Return the (x, y) coordinate for the center point of the cell that contains the specified text.  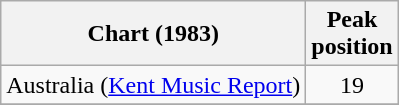
Peakposition (352, 34)
19 (352, 85)
Chart (1983) (154, 34)
Australia (Kent Music Report) (154, 85)
